Extract the (X, Y) coordinate from the center of the cell holding the provided text.  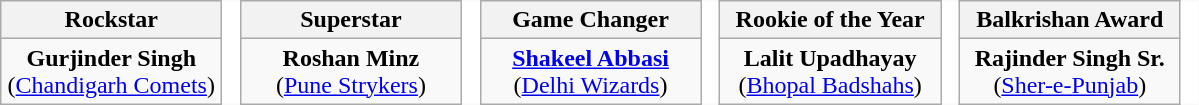
Game Changer (590, 20)
Shakeel Abbasi (Delhi Wizards) (590, 72)
Lalit Upadhayay (Bhopal Badshahs) (830, 72)
Rockstar (112, 20)
Superstar (350, 20)
Roshan Minz (Pune Strykers) (350, 72)
Gurjinder Singh (Chandigarh Comets) (112, 72)
Rookie of the Year (830, 20)
Rajinder Singh Sr. (Sher-e-Punjab) (1070, 72)
Balkrishan Award (1070, 20)
